From the cell containing the given text, extract its center point as (X, Y) coordinate. 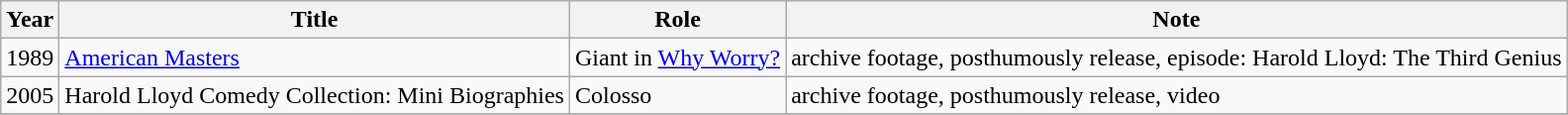
archive footage, posthumously release, video (1176, 95)
1989 (30, 57)
Title (315, 20)
Harold Lloyd Comedy Collection: Mini Biographies (315, 95)
archive footage, posthumously release, episode: Harold Lloyd: The Third Genius (1176, 57)
Role (677, 20)
Giant in Why Worry? (677, 57)
Colosso (677, 95)
American Masters (315, 57)
Year (30, 20)
Note (1176, 20)
2005 (30, 95)
